Find where the given text appears and provide that cell's center as [X, Y] coordinate. 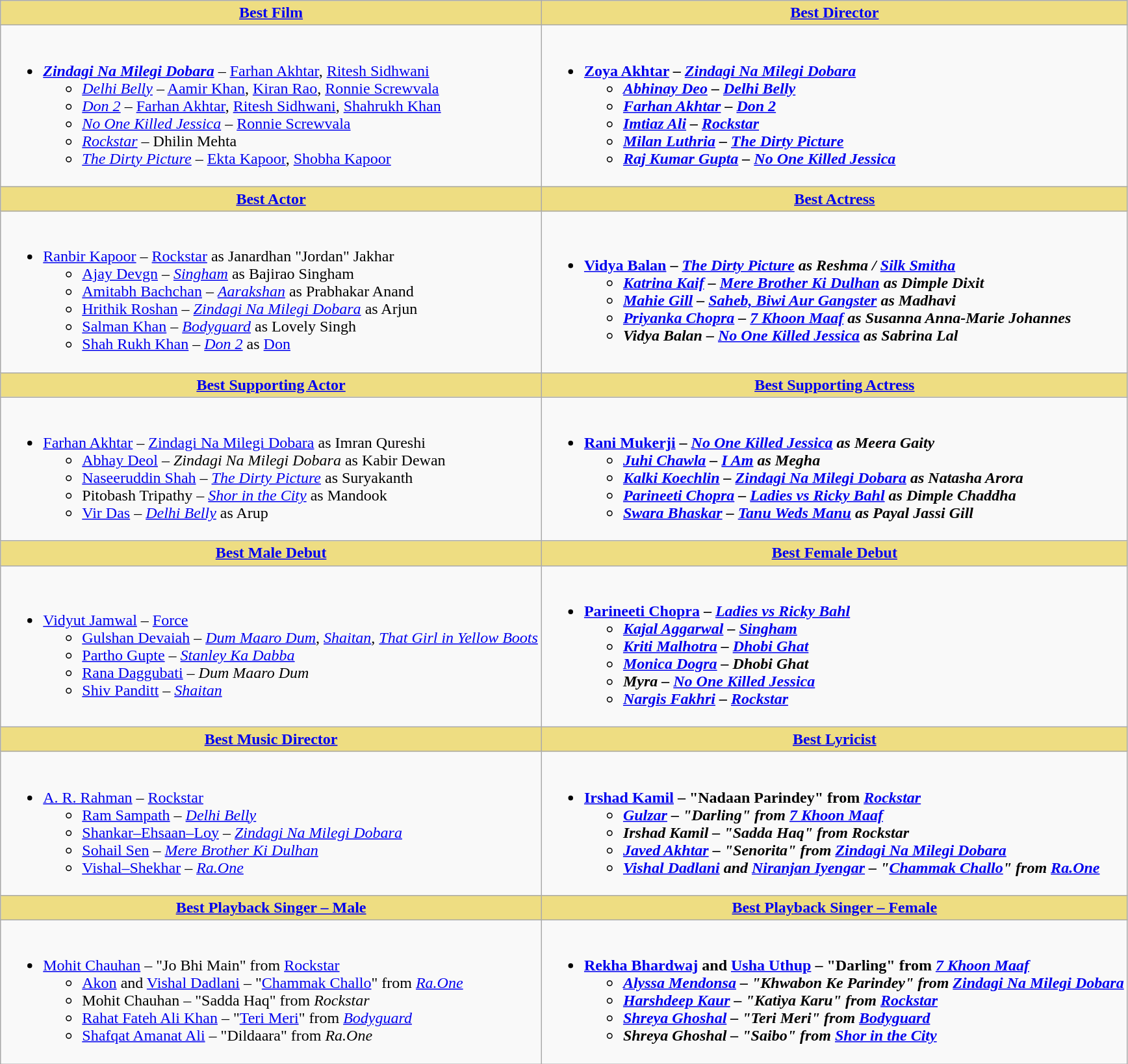
Best Music Director [272, 739]
Best Actor [272, 199]
Best Playback Singer – Female [834, 907]
Best Supporting Actress [834, 385]
Best Lyricist [834, 739]
Best Supporting Actor [272, 385]
Best Actress [834, 199]
Best Director [834, 13]
Best Film [272, 13]
Best Female Debut [834, 553]
Best Male Debut [272, 553]
Best Playback Singer – Male [272, 907]
